Pinpoint the cell where the given text exists, returning its [x, y] midpoint coordinate. 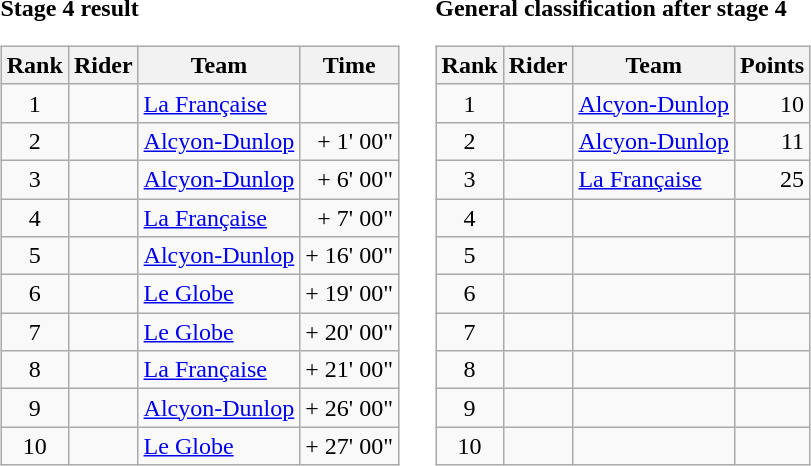
25 [772, 179]
+ 6' 00" [350, 179]
+ 16' 00" [350, 256]
+ 7' 00" [350, 217]
+ 1' 00" [350, 141]
+ 26' 00" [350, 408]
+ 21' 00" [350, 370]
11 [772, 141]
+ 19' 00" [350, 294]
+ 27' 00" [350, 446]
Time [350, 65]
Points [772, 65]
+ 20' 00" [350, 332]
